Search for the cell housing the specified text and yield its [x, y] center coordinate. 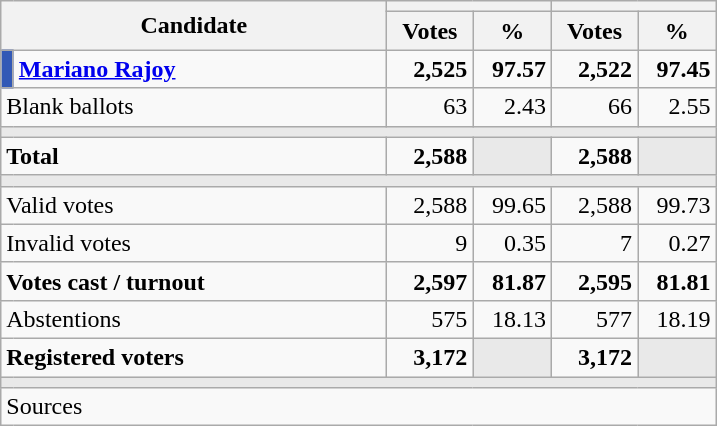
97.45 [678, 69]
Abstentions [194, 319]
66 [594, 107]
Registered voters [194, 357]
575 [430, 319]
2,597 [430, 281]
Invalid votes [194, 243]
81.87 [512, 281]
63 [430, 107]
81.81 [678, 281]
577 [594, 319]
2,522 [594, 69]
2,595 [594, 281]
2.43 [512, 107]
2,525 [430, 69]
9 [430, 243]
Votes cast / turnout [194, 281]
2.55 [678, 107]
18.13 [512, 319]
Total [194, 156]
0.35 [512, 243]
Valid votes [194, 205]
Candidate [194, 26]
Sources [358, 407]
99.65 [512, 205]
18.19 [678, 319]
0.27 [678, 243]
99.73 [678, 205]
Blank ballots [194, 107]
Mariano Rajoy [200, 69]
97.57 [512, 69]
7 [594, 243]
